Search for the cell housing the specified text and yield its [X, Y] center coordinate. 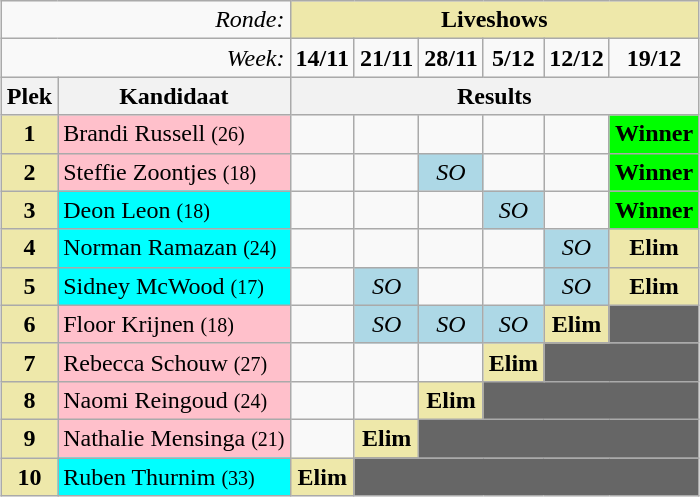
Rebecca Schouw (27) [174, 362]
21/11 [386, 58]
Brandi Russell (26) [174, 134]
Deon Leon (18) [174, 210]
5/12 [513, 58]
6 [29, 324]
8 [29, 400]
5 [29, 286]
10 [29, 477]
28/11 [451, 58]
Sidney McWood (17) [174, 286]
9 [29, 438]
3 [29, 210]
Steffie Zoontjes (18) [174, 172]
12/12 [577, 58]
Ruben Thurnim (33) [174, 477]
Naomi Reingoud (24) [174, 400]
4 [29, 248]
Floor Krijnen (18) [174, 324]
14/11 [322, 58]
1 [29, 134]
7 [29, 362]
Nathalie Mensinga (21) [174, 438]
Kandidaat [174, 96]
Plek [29, 96]
Week: [146, 58]
Ronde: [146, 20]
Norman Ramazan (24) [174, 248]
Liveshows [494, 20]
2 [29, 172]
19/12 [654, 58]
Results [494, 96]
